Pinpoint the cell where the given text exists, returning its (X, Y) midpoint coordinate. 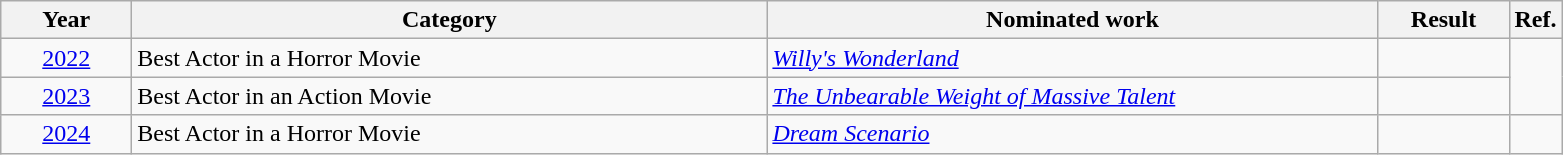
Willy's Wonderland (1072, 58)
Result (1444, 20)
2023 (66, 96)
Nominated work (1072, 20)
2022 (66, 58)
Best Actor in an Action Movie (450, 96)
Category (450, 20)
Year (66, 20)
The Unbearable Weight of Massive Talent (1072, 96)
2024 (66, 134)
Dream Scenario (1072, 134)
Ref. (1536, 20)
